Pinpoint the cell where the given text exists, returning its (x, y) midpoint coordinate. 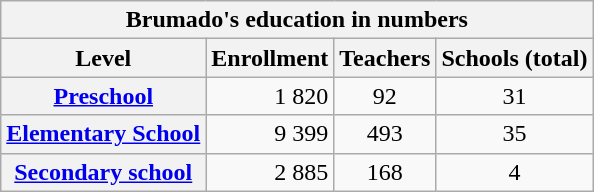
Schools (total) (514, 58)
9 399 (270, 134)
4 (514, 172)
168 (385, 172)
Brumado's education in numbers (297, 20)
Preschool (104, 96)
493 (385, 134)
Enrollment (270, 58)
31 (514, 96)
35 (514, 134)
Teachers (385, 58)
2 885 (270, 172)
Level (104, 58)
92 (385, 96)
Secondary school (104, 172)
Elementary School (104, 134)
1 820 (270, 96)
